For the text-containing cell, return its midpoint in [x, y] coordinate format. 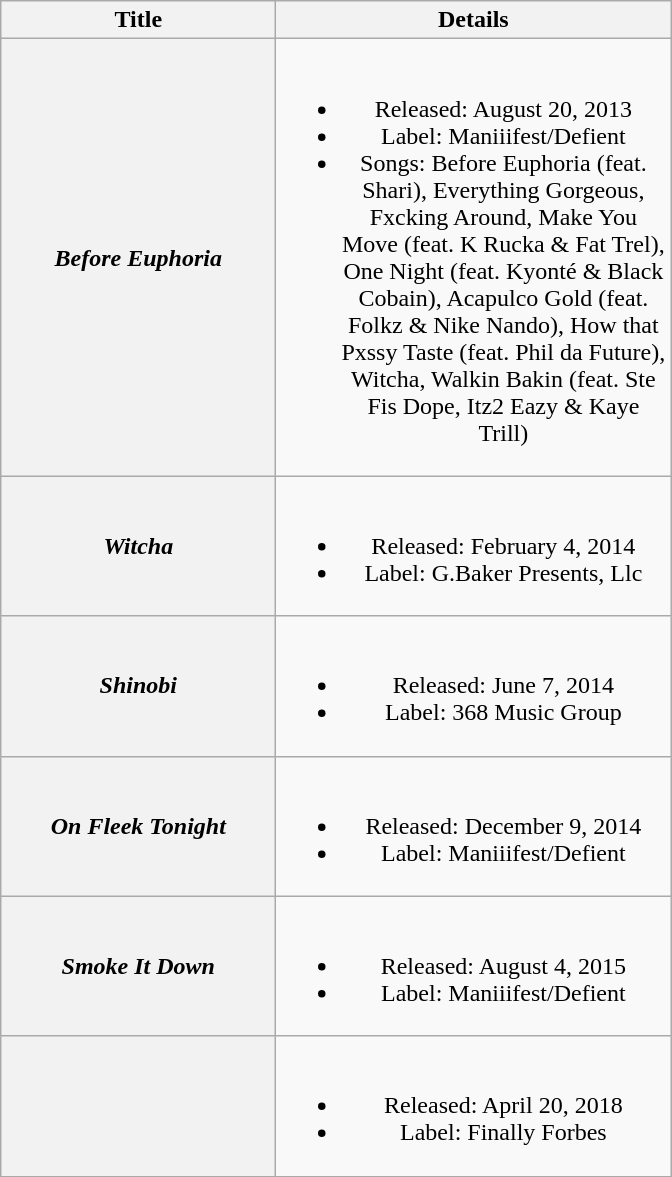
Title [138, 20]
Released: June 7, 2014Label: 368 Music Group [474, 686]
Smoke It Down [138, 966]
Released: December 9, 2014Label: Maniiifest/Defient [474, 826]
Released: August 4, 2015Label: Maniiifest/Defient [474, 966]
Released: April 20, 2018Label: Finally Forbes [474, 1106]
Details [474, 20]
On Fleek Tonight [138, 826]
Witcha [138, 546]
Before Euphoria [138, 258]
Shinobi [138, 686]
Released: February 4, 2014Label: G.Baker Presents, Llc [474, 546]
